Determine the (x, y) coordinate at the center of the cell enclosing the given text.  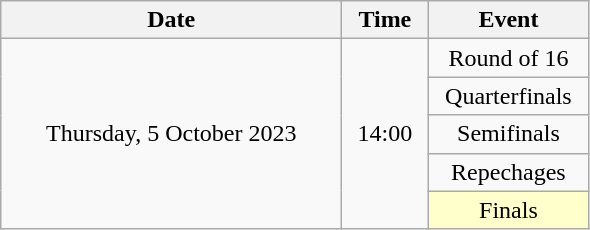
Date (172, 20)
Repechages (508, 172)
Quarterfinals (508, 96)
Semifinals (508, 134)
Thursday, 5 October 2023 (172, 134)
Time (385, 20)
14:00 (385, 134)
Round of 16 (508, 58)
Event (508, 20)
Finals (508, 210)
